Search for the cell housing the specified text and yield its (X, Y) center coordinate. 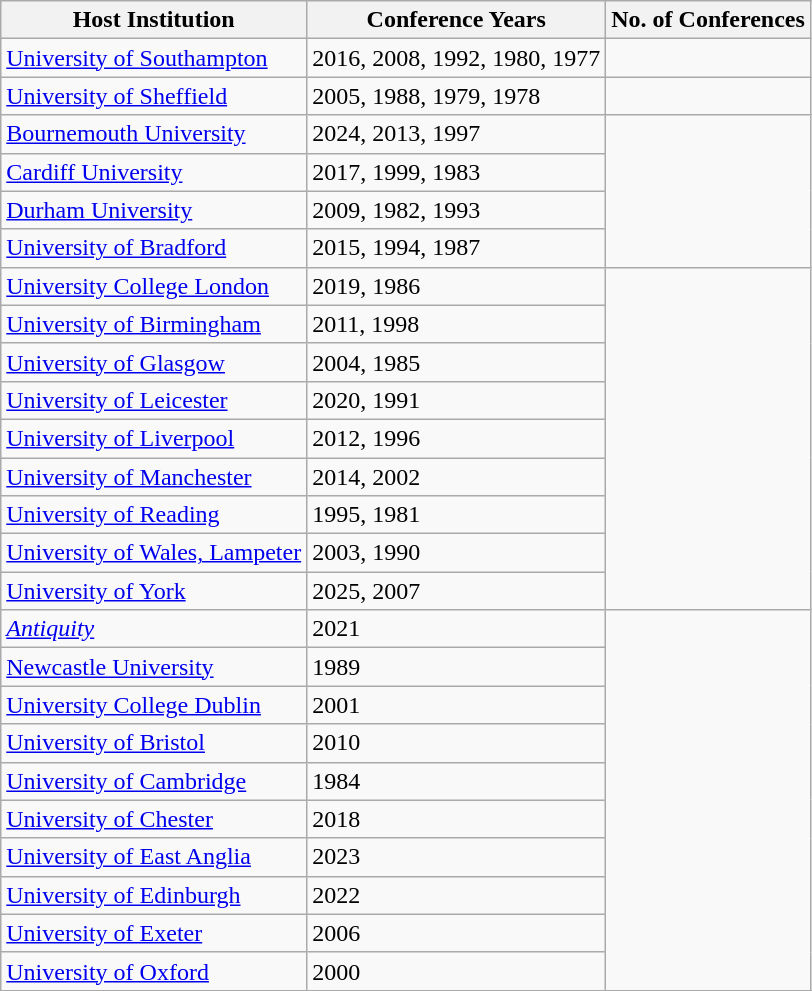
University of Sheffield (154, 96)
Cardiff University (154, 172)
2011, 1998 (456, 324)
2001 (456, 705)
Antiquity (154, 629)
Bournemouth University (154, 134)
1984 (456, 781)
2021 (456, 629)
2025, 2007 (456, 591)
University of Bradford (154, 248)
University of Edinburgh (154, 895)
2004, 1985 (456, 362)
2012, 1996 (456, 438)
University of York (154, 591)
University College London (154, 286)
University of Oxford (154, 971)
2009, 1982, 1993 (456, 210)
2014, 2002 (456, 477)
University of Glasgow (154, 362)
2015, 1994, 1987 (456, 248)
University of Chester (154, 819)
University of Southampton (154, 58)
2018 (456, 819)
2006 (456, 933)
Conference Years (456, 20)
2019, 1986 (456, 286)
1995, 1981 (456, 515)
University of Cambridge (154, 781)
2000 (456, 971)
Newcastle University (154, 667)
2016, 2008, 1992, 1980, 1977 (456, 58)
2017, 1999, 1983 (456, 172)
No. of Conferences (708, 20)
1989 (456, 667)
2003, 1990 (456, 553)
2020, 1991 (456, 400)
University of Reading (154, 515)
2024, 2013, 1997 (456, 134)
University of East Anglia (154, 857)
University of Bristol (154, 743)
2023 (456, 857)
University of Birmingham (154, 324)
University of Wales, Lampeter (154, 553)
University College Dublin (154, 705)
University of Exeter (154, 933)
Durham University (154, 210)
University of Leicester (154, 400)
2010 (456, 743)
University of Liverpool (154, 438)
2005, 1988, 1979, 1978 (456, 96)
2022 (456, 895)
University of Manchester (154, 477)
Host Institution (154, 20)
